Output the [x, y] coordinate of the center of the cell containing the given text.  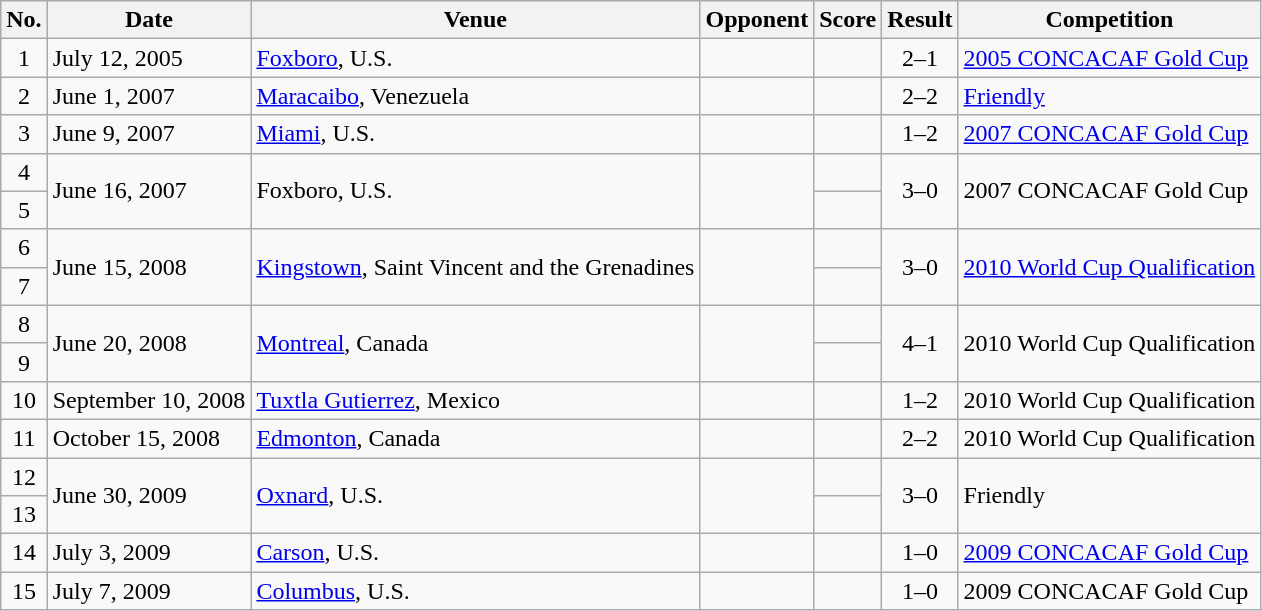
Venue [476, 20]
June 30, 2009 [149, 496]
13 [24, 515]
July 7, 2009 [149, 591]
October 15, 2008 [149, 438]
Miami, U.S. [476, 134]
Result [920, 20]
Columbus, U.S. [476, 591]
3 [24, 134]
8 [24, 324]
July 3, 2009 [149, 553]
4 [24, 172]
2–1 [920, 58]
Opponent [757, 20]
4–1 [920, 343]
Tuxtla Gutierrez, Mexico [476, 400]
10 [24, 400]
6 [24, 248]
June 16, 2007 [149, 191]
2 [24, 96]
Edmonton, Canada [476, 438]
Kingstown, Saint Vincent and the Grenadines [476, 267]
15 [24, 591]
September 10, 2008 [149, 400]
1 [24, 58]
Maracaibo, Venezuela [476, 96]
7 [24, 286]
June 15, 2008 [149, 267]
Score [848, 20]
14 [24, 553]
12 [24, 477]
June 9, 2007 [149, 134]
June 1, 2007 [149, 96]
2005 CONCACAF Gold Cup [1110, 58]
July 12, 2005 [149, 58]
Carson, U.S. [476, 553]
9 [24, 362]
June 20, 2008 [149, 343]
11 [24, 438]
Montreal, Canada [476, 343]
No. [24, 20]
Competition [1110, 20]
Date [149, 20]
5 [24, 210]
Oxnard, U.S. [476, 496]
